For the text-containing cell, return its midpoint in (x, y) coordinate format. 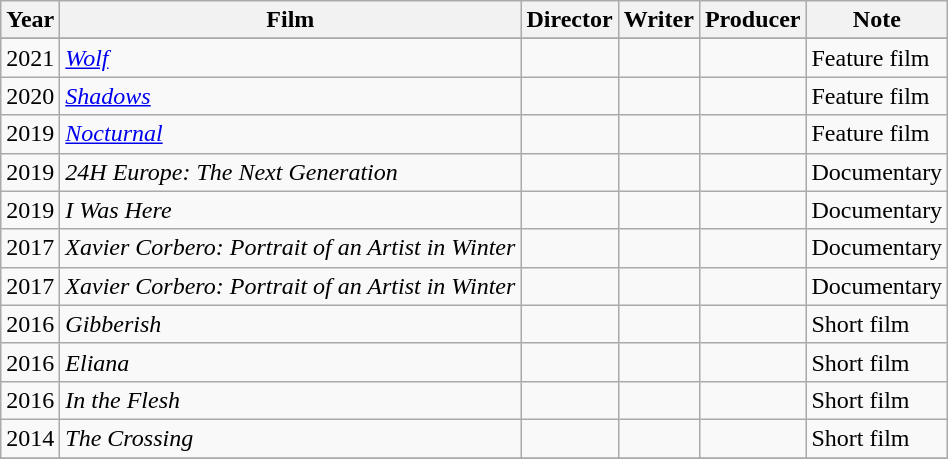
2014 (30, 438)
2021 (30, 58)
Eliana (290, 362)
Producer (752, 20)
Film (290, 20)
24H Europe: The Next Generation (290, 172)
Year (30, 20)
Shadows (290, 96)
Wolf (290, 58)
Writer (658, 20)
In the Flesh (290, 400)
2020 (30, 96)
The Crossing (290, 438)
Nocturnal (290, 134)
Gibberish (290, 324)
Director (570, 20)
Note (877, 20)
I Was Here (290, 210)
